Determine the (X, Y) coordinate at the center of the cell enclosing the given text.  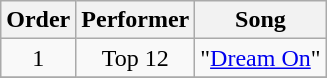
Top 12 (136, 58)
"Dream On" (260, 58)
1 (38, 58)
Song (260, 20)
Performer (136, 20)
Order (38, 20)
